Provide the [X, Y] coordinate of the cell's center where the given text is located.  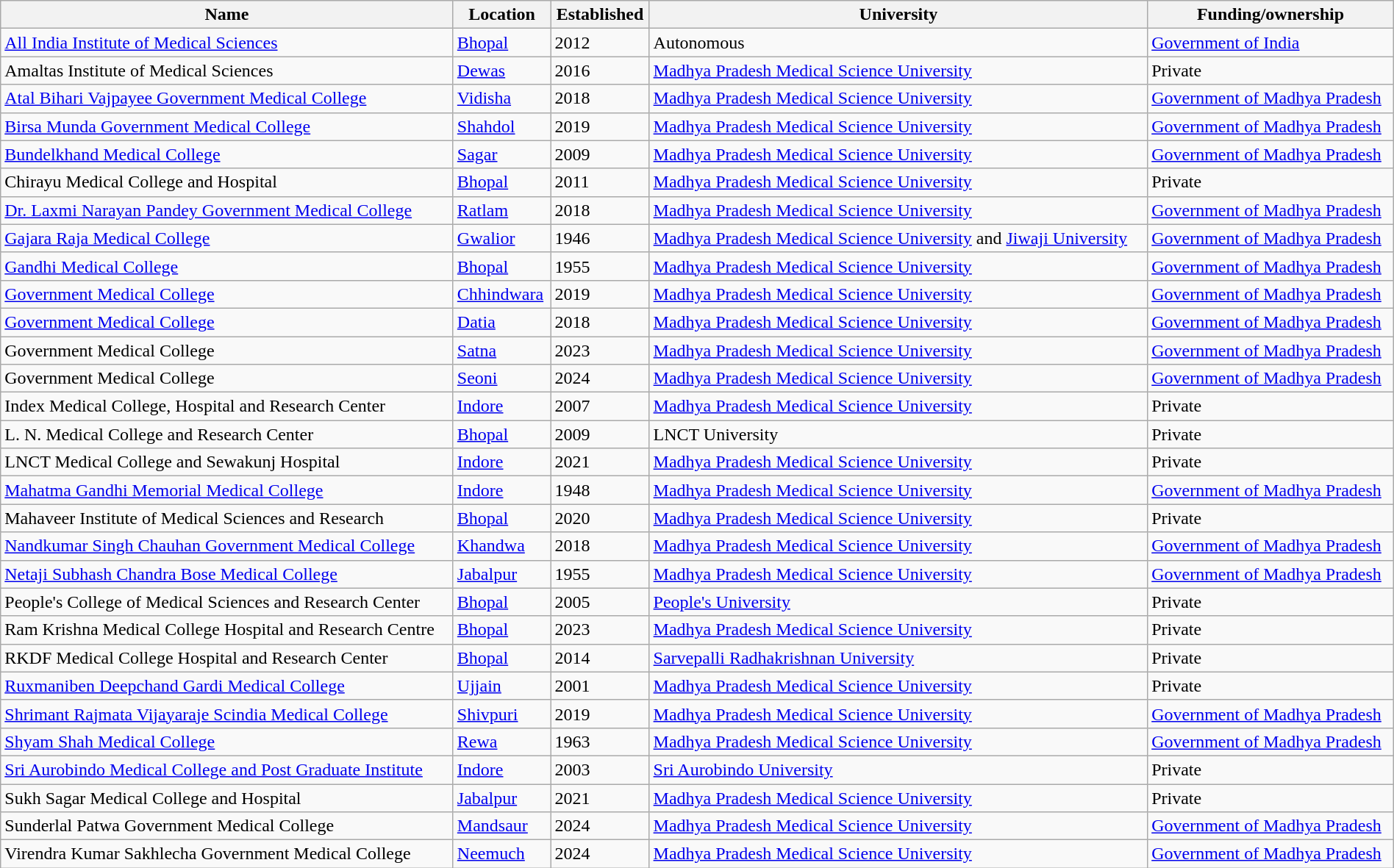
Rewa [501, 742]
Gandhi Medical College [227, 266]
Virendra Kumar Sakhlecha Government Medical College [227, 854]
Shahdol [501, 126]
People's College of Medical Sciences and Research Center [227, 602]
Dr. Laxmi Narayan Pandey Government Medical College [227, 210]
Ram Krishna Medical College Hospital and Research Centre [227, 630]
Vidisha [501, 98]
L. N. Medical College and Research Center [227, 434]
All India Institute of Medical Sciences [227, 43]
Mandsaur [501, 826]
Ruxmaniben Deepchand Gardi Medical College [227, 686]
People's University [898, 602]
LNCT Medical College and Sewakunj Hospital [227, 462]
2007 [600, 406]
Khandwa [501, 546]
Sagar [501, 154]
Sunderlal Patwa Government Medical College [227, 826]
Shivpuri [501, 714]
Sukh Sagar Medical College and Hospital [227, 797]
Shyam Shah Medical College [227, 742]
RKDF Medical College Hospital and Research Center [227, 658]
University [898, 15]
Dewas [501, 71]
2005 [600, 602]
Madhya Pradesh Medical Science University and Jiwaji University [898, 238]
1946 [600, 238]
2014 [600, 658]
Gwalior [501, 238]
LNCT University [898, 434]
Chhindwara [501, 294]
Shrimant Rajmata Vijayaraje Scindia Medical College [227, 714]
Neemuch [501, 854]
Sarvepalli Radhakrishnan University [898, 658]
2001 [600, 686]
Government of India [1270, 43]
Ratlam [501, 210]
Birsa Munda Government Medical College [227, 126]
Sri Aurobindo University [898, 770]
Index Medical College, Hospital and Research Center [227, 406]
Sri Aurobindo Medical College and Post Graduate Institute [227, 770]
2020 [600, 518]
Satna [501, 351]
Established [600, 15]
2012 [600, 43]
Seoni [501, 379]
Name [227, 15]
Funding/ownership [1270, 15]
Autonomous [898, 43]
Nandkumar Singh Chauhan Government Medical College [227, 546]
1963 [600, 742]
2011 [600, 182]
Mahatma Gandhi Memorial Medical College [227, 490]
Amaltas Institute of Medical Sciences [227, 71]
Mahaveer Institute of Medical Sciences and Research [227, 518]
Chirayu Medical College and Hospital [227, 182]
Gajara Raja Medical College [227, 238]
2003 [600, 770]
Atal Bihari Vajpayee Government Medical College [227, 98]
2016 [600, 71]
Ujjain [501, 686]
Datia [501, 322]
Netaji Subhash Chandra Bose Medical College [227, 574]
Location [501, 15]
Bundelkhand Medical College [227, 154]
1948 [600, 490]
